Find where the given text appears and provide that cell's center as [x, y] coordinate. 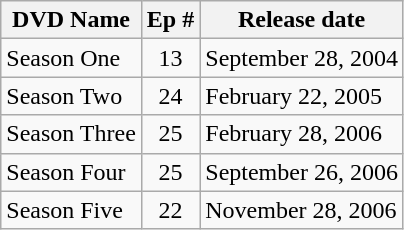
24 [170, 96]
February 22, 2005 [302, 96]
Season Five [72, 210]
November 28, 2006 [302, 210]
DVD Name [72, 20]
September 28, 2004 [302, 58]
Season Two [72, 96]
Season Three [72, 134]
February 28, 2006 [302, 134]
Season Four [72, 172]
13 [170, 58]
22 [170, 210]
September 26, 2006 [302, 172]
Season One [72, 58]
Ep # [170, 20]
Release date [302, 20]
